Return the (X, Y) coordinate for the center point of the cell that contains the specified text.  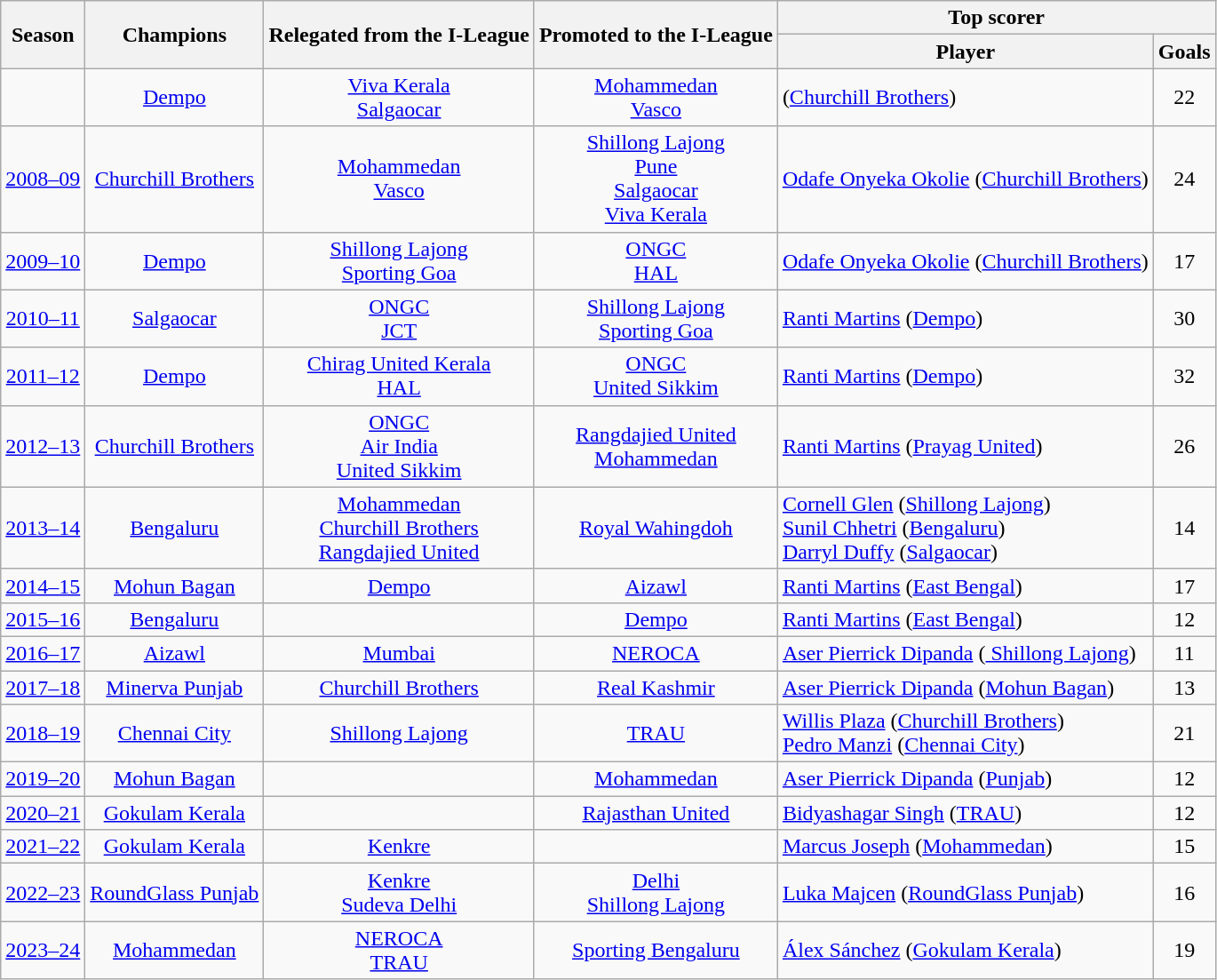
NEROCATRAU (400, 951)
TRAU (656, 734)
MohammedanChurchill BrothersRangdajied United (400, 528)
ONGCJCT (400, 318)
Champions (174, 35)
KenkreSudeva Delhi (400, 892)
30 (1184, 318)
19 (1184, 951)
2022–23 (43, 892)
2012–13 (43, 446)
16 (1184, 892)
2013–14 (43, 528)
Rajasthan United (656, 813)
2023–24 (43, 951)
Álex Sánchez (Gokulam Kerala) (965, 951)
Cornell Glen (Shillong Lajong)Sunil Chhetri (Bengaluru)Darryl Duffy (Salgaocar) (965, 528)
Marcus Joseph (Mohammedan) (965, 847)
2021–22 (43, 847)
Season (43, 35)
Shillong Lajong (400, 734)
Real Kashmir (656, 687)
ONGCHAL (656, 261)
Top scorer (997, 18)
11 (1184, 653)
Mumbai (400, 653)
21 (1184, 734)
ONGC United Sikkim (656, 377)
2019–20 (43, 779)
Luka Majcen (RoundGlass Punjab) (965, 892)
2014–15 (43, 586)
ONGCAir IndiaUnited Sikkim (400, 446)
32 (1184, 377)
Goals (1184, 52)
2020–21 (43, 813)
Promoted to the I-League (656, 35)
Relegated from the I-League (400, 35)
Royal Wahingdoh (656, 528)
Salgaocar (174, 318)
26 (1184, 446)
Rangdajied UnitedMohammedan (656, 446)
24 (1184, 179)
(Churchill Brothers) (965, 98)
15 (1184, 847)
Bidyashagar Singh (TRAU) (965, 813)
2011–12 (43, 377)
Shillong Lajong PuneSalgaocarViva Kerala (656, 179)
Ranti Martins (Prayag United) (965, 446)
Aser Pierrick Dipanda (Punjab) (965, 779)
14 (1184, 528)
Viva KeralaSalgaocar (400, 98)
22 (1184, 98)
2017–18 (43, 687)
13 (1184, 687)
2018–19 (43, 734)
2008–09 (43, 179)
Aser Pierrick Dipanda (Mohun Bagan) (965, 687)
2016–17 (43, 653)
Minerva Punjab (174, 687)
2009–10 (43, 261)
Aser Pierrick Dipanda ( Shillong Lajong) (965, 653)
Chennai City (174, 734)
2015–16 (43, 619)
Chirag United KeralaHAL (400, 377)
NEROCA (656, 653)
Kenkre (400, 847)
Player (965, 52)
RoundGlass Punjab (174, 892)
DelhiShillong Lajong (656, 892)
Sporting Bengaluru (656, 951)
Willis Plaza (Churchill Brothers) Pedro Manzi (Chennai City) (965, 734)
2010–11 (43, 318)
